Return the [x, y] coordinate for the center point of the cell that contains the specified text.  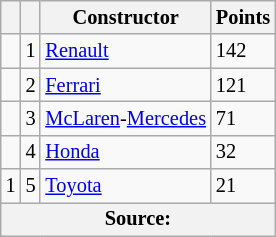
McLaren-Mercedes [125, 118]
Ferrari [125, 85]
Constructor [125, 17]
Source: [138, 219]
4 [31, 152]
2 [31, 85]
121 [243, 85]
Toyota [125, 186]
71 [243, 118]
Points [243, 17]
Honda [125, 152]
32 [243, 152]
3 [31, 118]
142 [243, 51]
Renault [125, 51]
5 [31, 186]
21 [243, 186]
